Extract the [x, y] coordinate from the center of the cell holding the provided text.  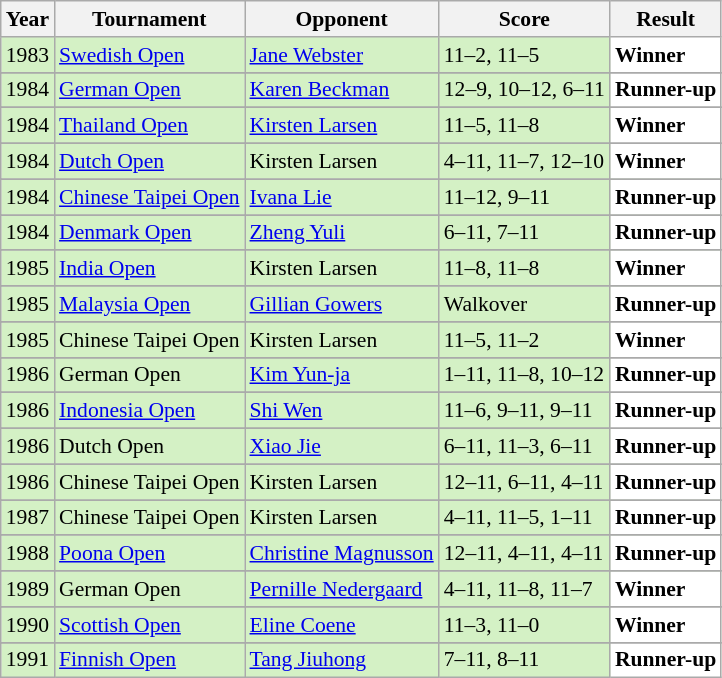
Tournament [149, 19]
Malaysia Open [149, 304]
4–11, 11–7, 12–10 [524, 162]
11–5, 11–8 [524, 126]
11–8, 11–8 [524, 269]
Karen Beckman [341, 90]
Jane Webster [341, 55]
Tang Jiuhong [341, 660]
11–12, 9–11 [524, 197]
Christine Magnusson [341, 554]
Indonesia Open [149, 411]
Walkover [524, 304]
6–11, 7–11 [524, 233]
4–11, 11–8, 11–7 [524, 589]
1–11, 11–8, 10–12 [524, 375]
11–6, 9–11, 9–11 [524, 411]
1990 [28, 625]
Year [28, 19]
Denmark Open [149, 233]
11–5, 11–2 [524, 340]
Poona Open [149, 554]
Scottish Open [149, 625]
1987 [28, 518]
Shi Wen [341, 411]
Xiao Jie [341, 447]
Opponent [341, 19]
11–3, 11–0 [524, 625]
1988 [28, 554]
Ivana Lie [341, 197]
6–11, 11–3, 6–11 [524, 447]
1983 [28, 55]
7–11, 8–11 [524, 660]
1989 [28, 589]
Result [666, 19]
4–11, 11–5, 1–11 [524, 518]
Gillian Gowers [341, 304]
Kim Yun-ja [341, 375]
Pernille Nedergaard [341, 589]
11–2, 11–5 [524, 55]
12–11, 6–11, 4–11 [524, 482]
Eline Coene [341, 625]
12–11, 4–11, 4–11 [524, 554]
Thailand Open [149, 126]
Finnish Open [149, 660]
12–9, 10–12, 6–11 [524, 90]
Swedish Open [149, 55]
Zheng Yuli [341, 233]
Score [524, 19]
1991 [28, 660]
India Open [149, 269]
